Extract the (X, Y) coordinate from the center of the cell holding the provided text.  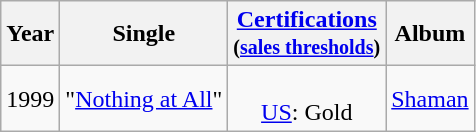
Certifications(sales thresholds) (307, 34)
1999 (30, 98)
"Nothing at All" (144, 98)
Album (430, 34)
Shaman (430, 98)
US: Gold (307, 98)
Single (144, 34)
Year (30, 34)
